Search for the cell housing the specified text and yield its [x, y] center coordinate. 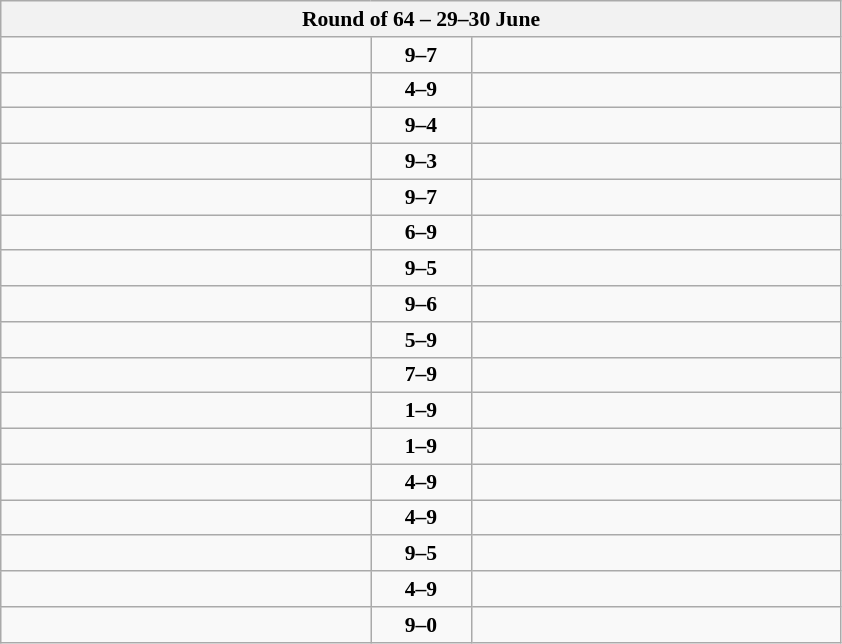
9–3 [421, 162]
9–0 [421, 625]
9–4 [421, 126]
6–9 [421, 233]
5–9 [421, 340]
9–6 [421, 304]
Round of 64 – 29–30 June [421, 19]
7–9 [421, 375]
